Scan for the cell matching the given text and deliver its [x, y] coordinate at center. 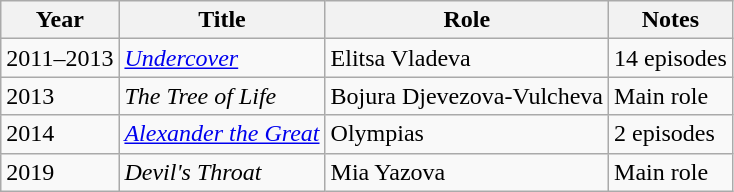
Elitsa Vladeva [467, 58]
Title [222, 20]
2013 [60, 96]
Role [467, 20]
Notes [671, 20]
2014 [60, 134]
Year [60, 20]
Alexander the Great [222, 134]
14 episodes [671, 58]
Mia Yazova [467, 172]
2019 [60, 172]
Undercover [222, 58]
Olympias [467, 134]
2011–2013 [60, 58]
Devil's Throat [222, 172]
2 episodes [671, 134]
The Tree of Life [222, 96]
Bojura Djevezova-Vulcheva [467, 96]
